From the cell containing the given text, extract its center point as [x, y] coordinate. 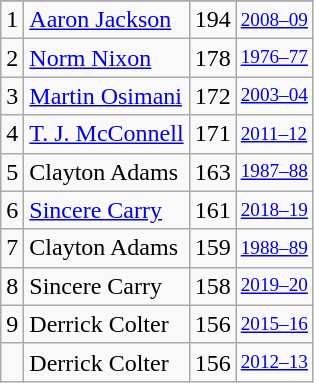
2003–04 [274, 96]
194 [212, 20]
178 [212, 58]
3 [12, 96]
2012–13 [274, 362]
1 [12, 20]
Martin Osimani [106, 96]
T. J. McConnell [106, 134]
158 [212, 286]
1988–89 [274, 248]
8 [12, 286]
2015–16 [274, 324]
5 [12, 172]
163 [212, 172]
2011–12 [274, 134]
2019–20 [274, 286]
9 [12, 324]
1987–88 [274, 172]
1976–77 [274, 58]
172 [212, 96]
2008–09 [274, 20]
6 [12, 210]
2 [12, 58]
171 [212, 134]
161 [212, 210]
Norm Nixon [106, 58]
7 [12, 248]
2018–19 [274, 210]
Aaron Jackson [106, 20]
159 [212, 248]
4 [12, 134]
